Return (X, Y) of the center of cell containing provided text 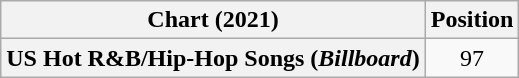
US Hot R&B/Hip-Hop Songs (Billboard) (213, 58)
Position (472, 20)
97 (472, 58)
Chart (2021) (213, 20)
